From the cell containing the given text, extract its center point as [x, y] coordinate. 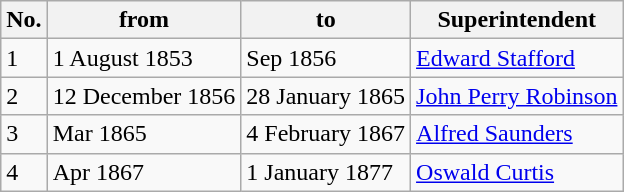
12 December 1856 [144, 96]
John Perry Robinson [517, 96]
Alfred Saunders [517, 134]
1 [24, 58]
Edward Stafford [517, 58]
3 [24, 134]
Superintendent [517, 20]
4 [24, 172]
from [144, 20]
Apr 1867 [144, 172]
Sep 1856 [326, 58]
No. [24, 20]
28 January 1865 [326, 96]
4 February 1867 [326, 134]
1 January 1877 [326, 172]
Mar 1865 [144, 134]
2 [24, 96]
Oswald Curtis [517, 172]
1 August 1853 [144, 58]
to [326, 20]
